From the cell containing the given text, extract its center point as [X, Y] coordinate. 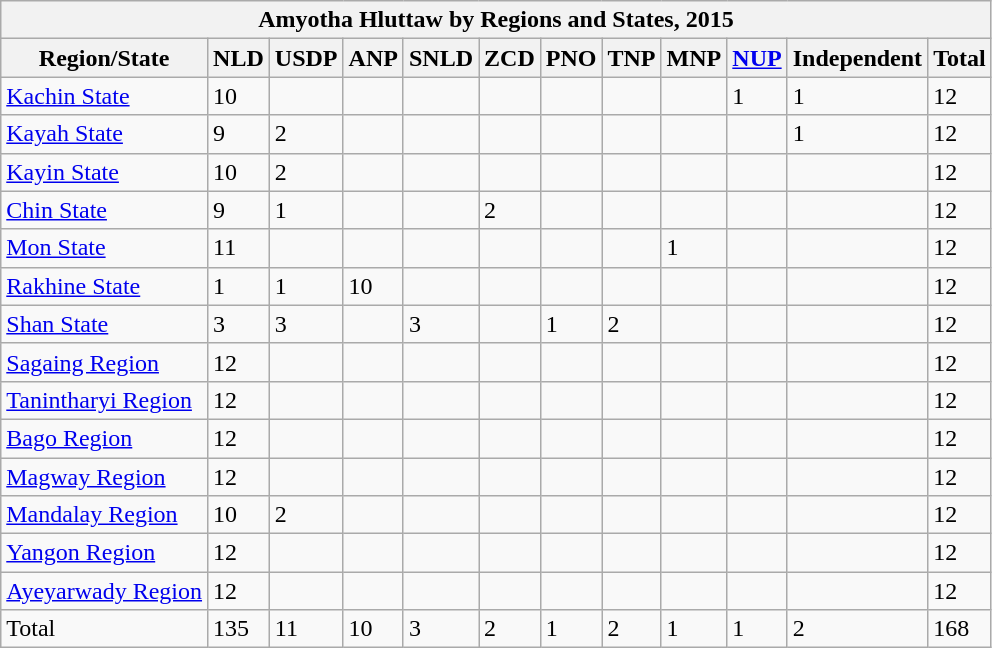
Tanintharyi Region [104, 400]
Rakhine State [104, 286]
USDP [306, 58]
MNP [694, 58]
Yangon Region [104, 553]
NLD [239, 58]
Mon State [104, 248]
ZCD [510, 58]
Independent [857, 58]
168 [960, 629]
SNLD [440, 58]
Amyotha Hluttaw by Regions and States, 2015 [496, 20]
NUP [757, 58]
135 [239, 629]
TNP [632, 58]
Bago Region [104, 438]
ANP [373, 58]
Mandalay Region [104, 515]
Chin State [104, 210]
Shan State [104, 324]
Region/State [104, 58]
Kayah State [104, 134]
Magway Region [104, 477]
Ayeyarwady Region [104, 591]
Sagaing Region [104, 362]
Kachin State [104, 96]
PNO [571, 58]
Kayin State [104, 172]
